Determine the [x, y] coordinate at the center of the cell enclosing the given text.  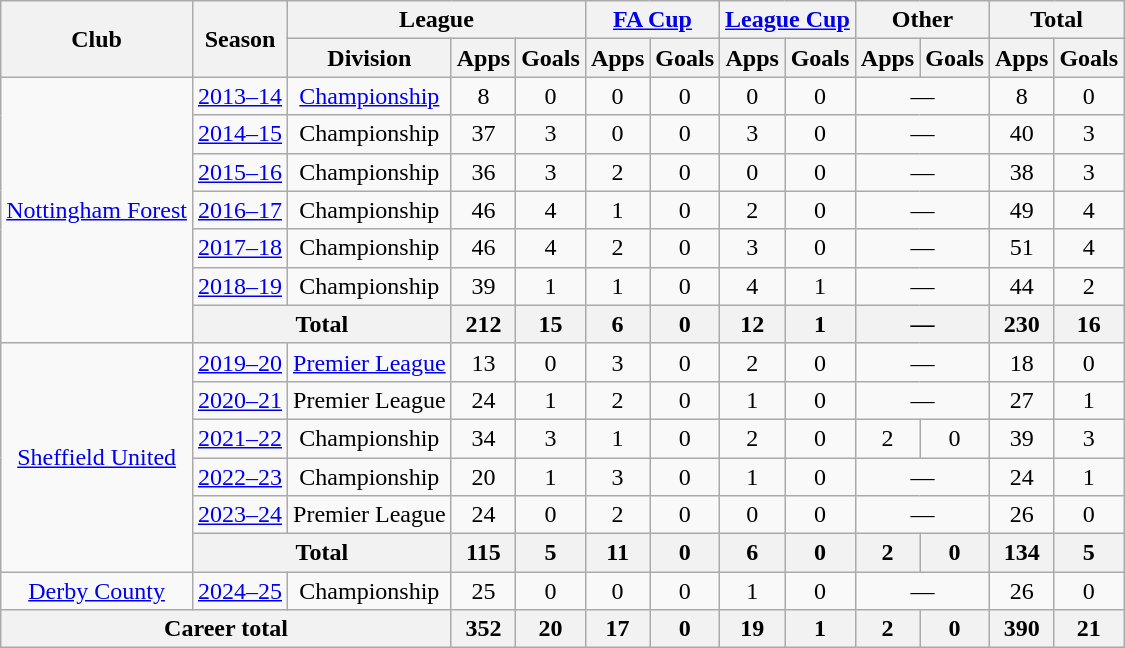
Career total [226, 629]
36 [483, 172]
27 [1021, 400]
16 [1089, 324]
2015–16 [240, 172]
390 [1021, 629]
FA Cup [652, 20]
2018–19 [240, 286]
51 [1021, 248]
37 [483, 134]
Nottingham Forest [97, 210]
2014–15 [240, 134]
352 [483, 629]
49 [1021, 210]
18 [1021, 362]
League Cup [788, 20]
2023–24 [240, 515]
44 [1021, 286]
League [437, 20]
Sheffield United [97, 457]
2013–14 [240, 96]
2020–21 [240, 400]
Derby County [97, 591]
230 [1021, 324]
Season [240, 39]
25 [483, 591]
11 [617, 553]
Division [370, 58]
Club [97, 39]
34 [483, 438]
2016–17 [240, 210]
12 [752, 324]
38 [1021, 172]
19 [752, 629]
2017–18 [240, 248]
40 [1021, 134]
212 [483, 324]
2022–23 [240, 477]
15 [551, 324]
17 [617, 629]
Other [922, 20]
2024–25 [240, 591]
21 [1089, 629]
13 [483, 362]
115 [483, 553]
2019–20 [240, 362]
134 [1021, 553]
2021–22 [240, 438]
